Identify which cell holds the provided text, then report its (x, y) central coordinate. 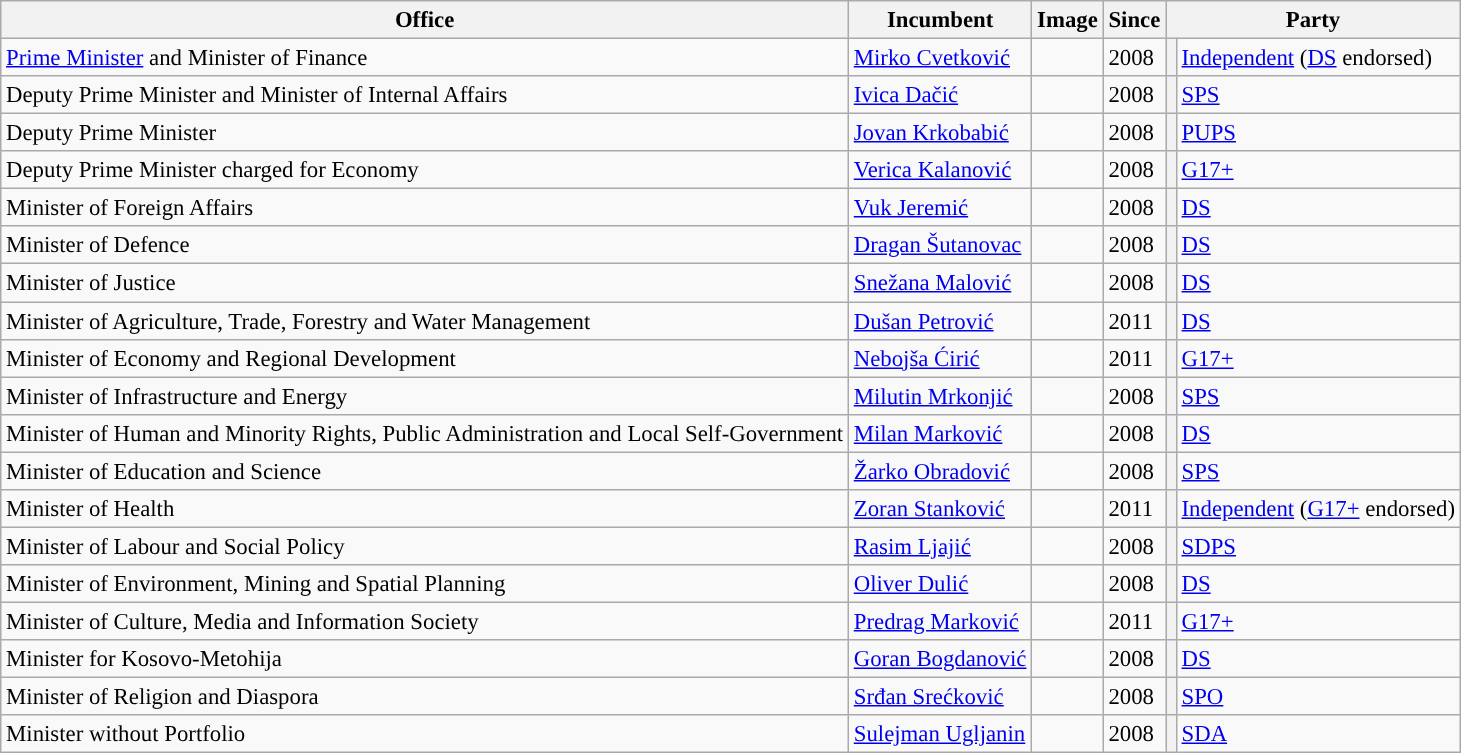
Minister of Agriculture, Trade, Forestry and Water Management (425, 321)
Milutin Mrkonjić (940, 396)
Minister without Portfolio (425, 734)
Goran Bogdanović (940, 659)
Minister of Culture, Media and Information Society (425, 621)
Oliver Dulić (940, 584)
Minister of Economy and Regional Development (425, 358)
Prime Minister and Minister of Finance (425, 58)
Image (1068, 20)
Minister of Environment, Mining and Spatial Planning (425, 584)
Minister of Education and Science (425, 471)
Deputy Prime Minister charged for Economy (425, 170)
Nebojša Ćirić (940, 358)
Minister of Labour and Social Policy (425, 546)
Party (1314, 20)
Minister of Human and Minority Rights, Public Administration and Local Self-Government (425, 433)
Snežana Malović (940, 283)
Predrag Marković (940, 621)
Milan Marković (940, 433)
Office (425, 20)
Jovan Krkobabić (940, 133)
Minister of Justice (425, 283)
Ivica Dačić (940, 95)
Deputy Prime Minister and Minister of Internal Affairs (425, 95)
Sulejman Ugljanin (940, 734)
PUPS (1318, 133)
Incumbent (940, 20)
Since (1134, 20)
SDPS (1318, 546)
Zoran Stanković (940, 509)
Minister of Foreign Affairs (425, 208)
Independent (G17+ endorsed) (1318, 509)
Dragan Šutanovac (940, 245)
SPO (1318, 697)
Independent (DS endorsed) (1318, 58)
Rasim Ljajić (940, 546)
Vuk Jeremić (940, 208)
Žarko Obradović (940, 471)
Deputy Prime Minister (425, 133)
Mirko Cvetković (940, 58)
Srđan Srećković (940, 697)
Minister of Health (425, 509)
Verica Kalanović (940, 170)
Dušan Petrović (940, 321)
SDA (1318, 734)
Minister of Defence (425, 245)
Minister for Kosovo-Metohija (425, 659)
Minister of Infrastructure and Energy (425, 396)
Minister of Religion and Diaspora (425, 697)
